For the text-containing cell, return its midpoint in (X, Y) coordinate format. 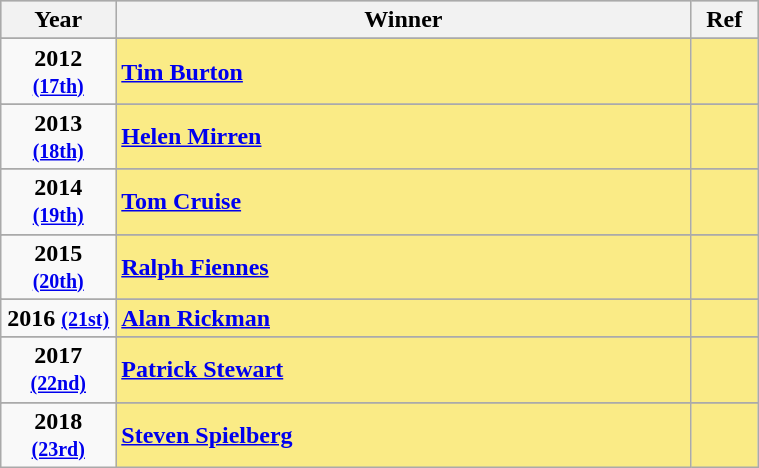
2014 (19th) (58, 202)
2012 (17th) (58, 72)
Year (58, 20)
Winner (404, 20)
2017 (22nd) (58, 370)
2013 (18th) (58, 136)
2018 (23rd) (58, 434)
Alan Rickman (404, 318)
Helen Mirren (404, 136)
Ralph Fiennes (404, 266)
Steven Spielberg (404, 434)
Tim Burton (404, 72)
Ref (724, 20)
Patrick Stewart (404, 370)
2016 (21st) (58, 318)
Tom Cruise (404, 202)
2015 (20th) (58, 266)
